Return (x, y) of the center of cell containing provided text 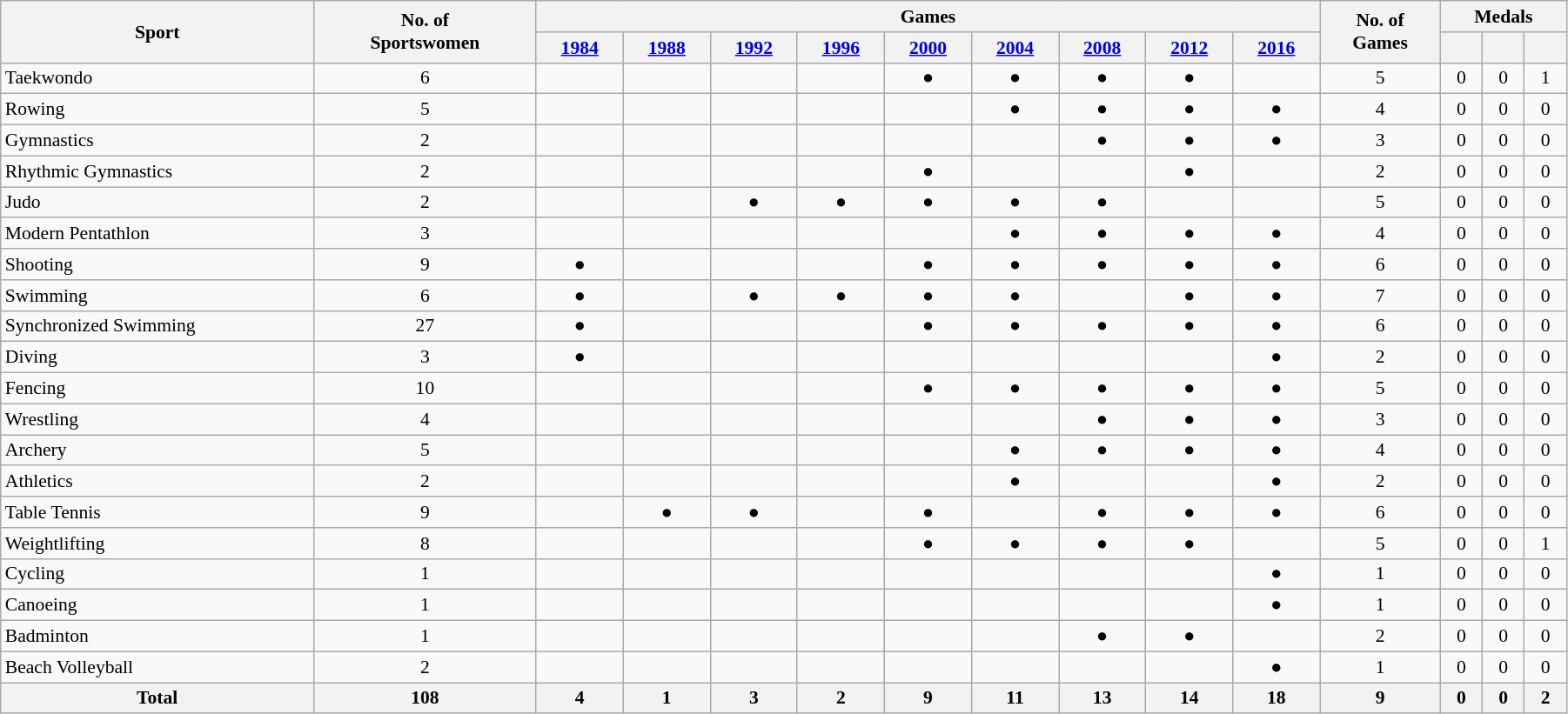
Sport (157, 31)
1984 (580, 48)
2004 (1015, 48)
Rhythmic Gymnastics (157, 171)
Fencing (157, 389)
No. ofGames (1380, 31)
1996 (841, 48)
Archery (157, 450)
Synchronized Swimming (157, 326)
Total (157, 698)
Swimming (157, 296)
14 (1189, 698)
Taekwondo (157, 78)
Medals (1504, 17)
Wrestling (157, 419)
Cycling (157, 574)
Diving (157, 357)
Weightlifting (157, 544)
No. ofSportswomen (425, 31)
11 (1015, 698)
108 (425, 698)
7 (1380, 296)
27 (425, 326)
Shooting (157, 264)
2000 (928, 48)
Athletics (157, 482)
1992 (754, 48)
8 (425, 544)
Judo (157, 203)
Rowing (157, 110)
Modern Pentathlon (157, 234)
1988 (667, 48)
2012 (1189, 48)
13 (1102, 698)
Games (928, 17)
Gymnastics (157, 141)
10 (425, 389)
Canoeing (157, 605)
2008 (1102, 48)
18 (1277, 698)
2016 (1277, 48)
Badminton (157, 637)
Table Tennis (157, 512)
Beach Volleyball (157, 667)
